Pinpoint the cell where the given text exists, returning its [X, Y] midpoint coordinate. 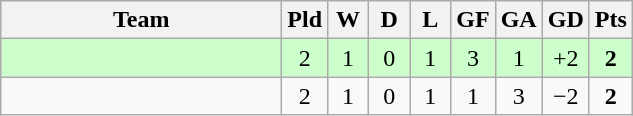
L [430, 20]
Team [142, 20]
Pts [610, 20]
+2 [566, 58]
W [348, 20]
GD [566, 20]
−2 [566, 96]
Pld [305, 20]
GA [518, 20]
GF [473, 20]
D [390, 20]
